Capture the cell that displays the provided text and extract its [x, y] central coordinate. 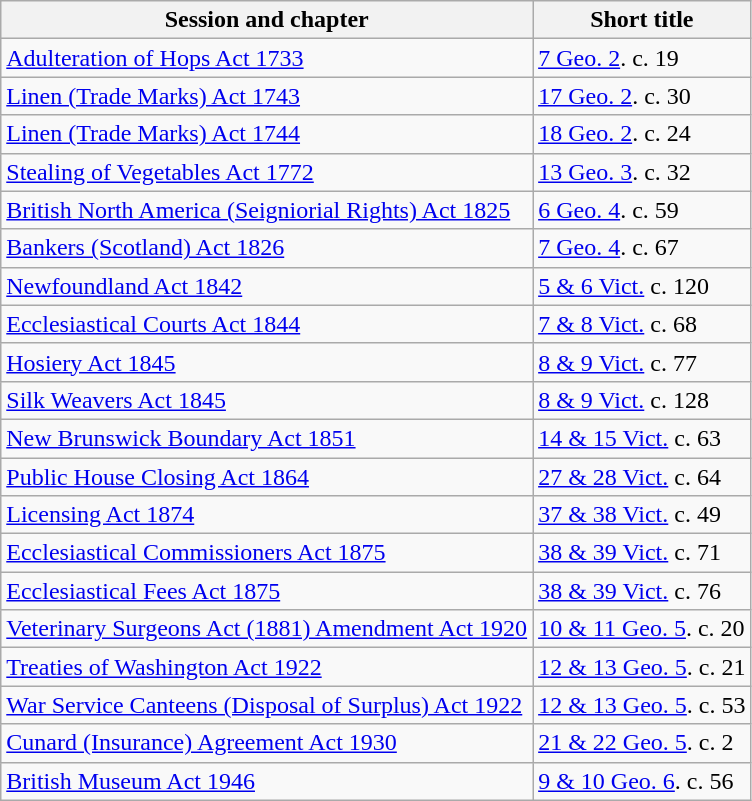
British North America (Seigniorial Rights) Act 1825 [267, 210]
38 & 39 Vict. c. 76 [642, 591]
Short title [642, 20]
British Museum Act 1946 [267, 781]
8 & 9 Vict. c. 77 [642, 362]
Stealing of Vegetables Act 1772 [267, 172]
New Brunswick Boundary Act 1851 [267, 438]
14 & 15 Vict. c. 63 [642, 438]
Hosiery Act 1845 [267, 362]
9 & 10 Geo. 6. c. 56 [642, 781]
Adulteration of Hops Act 1733 [267, 58]
18 Geo. 2. c. 24 [642, 134]
8 & 9 Vict. c. 128 [642, 400]
War Service Canteens (Disposal of Surplus) Act 1922 [267, 705]
Linen (Trade Marks) Act 1744 [267, 134]
Cunard (Insurance) Agreement Act 1930 [267, 743]
38 & 39 Vict. c. 71 [642, 553]
Ecclesiastical Commissioners Act 1875 [267, 553]
10 & 11 Geo. 5. c. 20 [642, 629]
7 Geo. 4. c. 67 [642, 248]
Veterinary Surgeons Act (1881) Amendment Act 1920 [267, 629]
Bankers (Scotland) Act 1826 [267, 248]
17 Geo. 2. c. 30 [642, 96]
Newfoundland Act 1842 [267, 286]
Public House Closing Act 1864 [267, 477]
13 Geo. 3. c. 32 [642, 172]
12 & 13 Geo. 5. c. 53 [642, 705]
7 Geo. 2. c. 19 [642, 58]
6 Geo. 4. c. 59 [642, 210]
12 & 13 Geo. 5. c. 21 [642, 667]
7 & 8 Vict. c. 68 [642, 324]
27 & 28 Vict. c. 64 [642, 477]
21 & 22 Geo. 5. c. 2 [642, 743]
5 & 6 Vict. c. 120 [642, 286]
Ecclesiastical Fees Act 1875 [267, 591]
Linen (Trade Marks) Act 1743 [267, 96]
Licensing Act 1874 [267, 515]
37 & 38 Vict. c. 49 [642, 515]
Ecclesiastical Courts Act 1844 [267, 324]
Treaties of Washington Act 1922 [267, 667]
Session and chapter [267, 20]
Silk Weavers Act 1845 [267, 400]
